Search for the cell housing the specified text and yield its (X, Y) center coordinate. 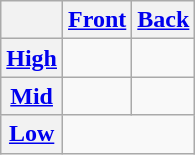
High (32, 58)
Mid (32, 96)
Low (32, 134)
Front (98, 20)
Back (164, 20)
